Scan for the cell matching the given text and deliver its (X, Y) coordinate at center. 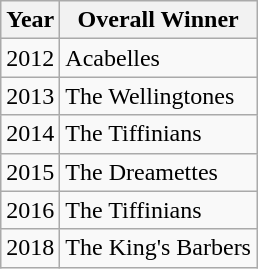
2016 (30, 210)
The Wellingtones (158, 96)
The King's Barbers (158, 248)
Overall Winner (158, 20)
Year (30, 20)
2014 (30, 134)
2013 (30, 96)
2018 (30, 248)
2015 (30, 172)
2012 (30, 58)
Acabelles (158, 58)
The Dreamettes (158, 172)
